From the cell containing the given text, extract its center point as [x, y] coordinate. 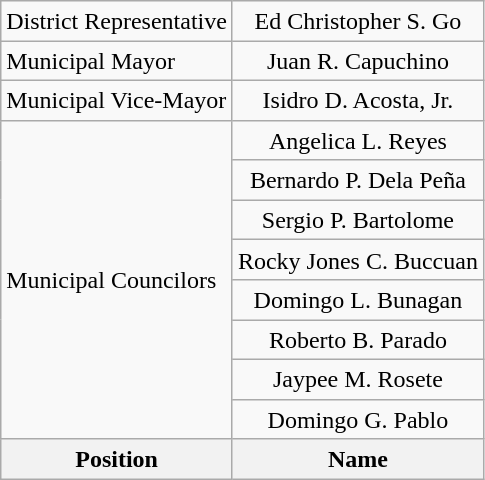
Municipal Vice-Mayor [117, 100]
Municipal Councilors [117, 280]
Domingo L. Bunagan [358, 300]
District Representative [117, 21]
Domingo G. Pablo [358, 419]
Angelica L. Reyes [358, 140]
Ed Christopher S. Go [358, 21]
Name [358, 459]
Bernardo P. Dela Peña [358, 180]
Roberto B. Parado [358, 340]
Sergio P. Bartolome [358, 220]
Jaypee M. Rosete [358, 379]
Municipal Mayor [117, 61]
Rocky Jones C. Buccuan [358, 260]
Juan R. Capuchino [358, 61]
Isidro D. Acosta, Jr. [358, 100]
Position [117, 459]
